Search for the cell housing the specified text and yield its [x, y] center coordinate. 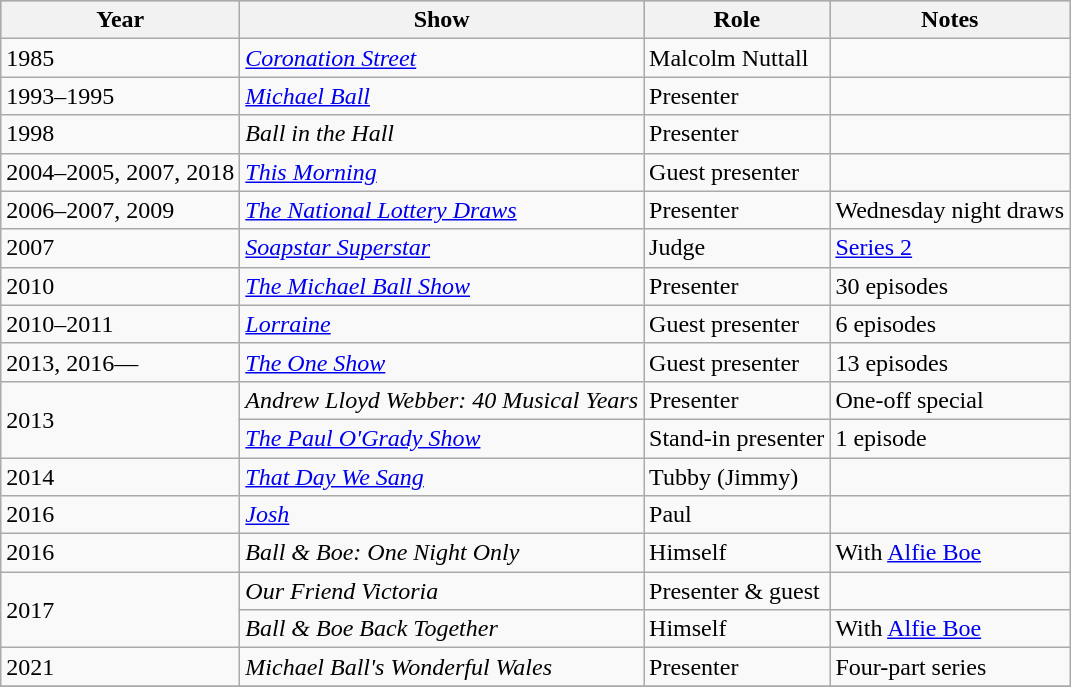
Year [120, 20]
Paul [737, 515]
The Paul O'Grady Show [442, 438]
2017 [120, 610]
2010–2011 [120, 324]
Michael Ball's Wonderful Wales [442, 667]
2013, 2016— [120, 362]
Tubby (Jimmy) [737, 477]
Four-part series [950, 667]
Andrew Lloyd Webber: 40 Musical Years [442, 400]
That Day We Sang [442, 477]
2014 [120, 477]
1993–1995 [120, 96]
2004–2005, 2007, 2018 [120, 172]
1 episode [950, 438]
Presenter & guest [737, 591]
1998 [120, 134]
Ball & Boe Back Together [442, 629]
Michael Ball [442, 96]
2007 [120, 248]
Coronation Street [442, 58]
The National Lottery Draws [442, 210]
2006–2007, 2009 [120, 210]
The Michael Ball Show [442, 286]
Stand-in presenter [737, 438]
1985 [120, 58]
13 episodes [950, 362]
2010 [120, 286]
Judge [737, 248]
Lorraine [442, 324]
30 episodes [950, 286]
Role [737, 20]
Soapstar Superstar [442, 248]
The One Show [442, 362]
Malcolm Nuttall [737, 58]
2021 [120, 667]
Show [442, 20]
Ball & Boe: One Night Only [442, 553]
Notes [950, 20]
This Morning [442, 172]
6 episodes [950, 324]
Ball in the Hall [442, 134]
2013 [120, 419]
Wednesday night draws [950, 210]
Our Friend Victoria [442, 591]
Josh [442, 515]
One-off special [950, 400]
Series 2 [950, 248]
